Return the [X, Y] coordinate for the center point of the cell that contains the specified text.  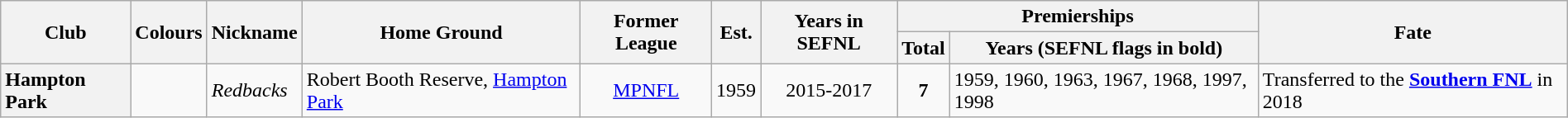
MPNFL [647, 91]
7 [924, 91]
Hampton Park [66, 91]
Years (SEFNL flags in bold) [1103, 48]
1959, 1960, 1963, 1967, 1968, 1997, 1998 [1103, 91]
Fate [1413, 32]
Robert Booth Reserve, Hampton Park [442, 91]
Nickname [255, 32]
Est. [736, 32]
Colours [169, 32]
Club [66, 32]
Redbacks [255, 91]
2015-2017 [829, 91]
Home Ground [442, 32]
Transferred to the Southern FNL in 2018 [1413, 91]
Former League [647, 32]
Years in SEFNL [829, 32]
Total [924, 48]
1959 [736, 91]
Premierships [1078, 17]
